Determine the [x, y] coordinate at the center of the cell enclosing the given text.  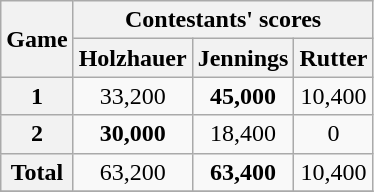
45,000 [243, 96]
63,200 [132, 172]
30,000 [132, 134]
Total [37, 172]
Game [37, 39]
18,400 [243, 134]
Rutter [334, 58]
2 [37, 134]
Jennings [243, 58]
Contestants' scores [223, 20]
63,400 [243, 172]
0 [334, 134]
33,200 [132, 96]
Holzhauer [132, 58]
1 [37, 96]
